Pinpoint the cell where the given text exists, returning its [X, Y] midpoint coordinate. 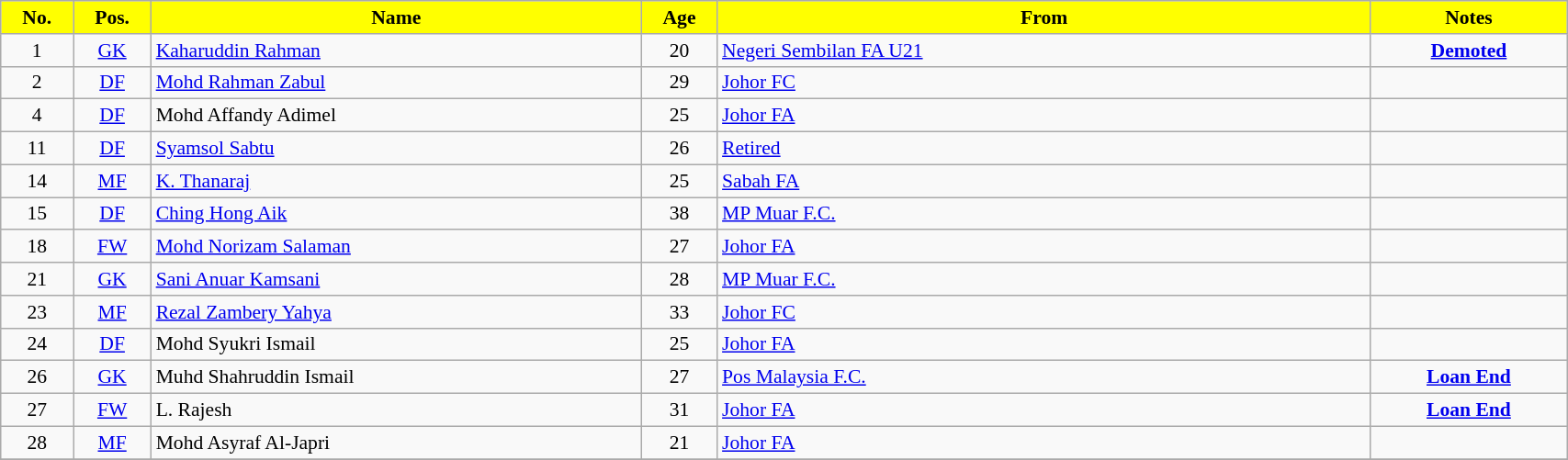
Muhd Shahruddin Ismail [397, 377]
20 [680, 50]
Sani Anuar Kamsani [397, 279]
Negeri Sembilan FA U21 [1043, 50]
29 [680, 83]
Retired [1043, 149]
L. Rajesh [397, 410]
No. [37, 17]
K. Thanaraj [397, 181]
Pos. [112, 17]
Pos Malaysia F.C. [1043, 377]
15 [37, 214]
Notes [1468, 17]
18 [37, 247]
33 [680, 312]
14 [37, 181]
Name [397, 17]
Mohd Norizam Salaman [397, 247]
Mohd Affandy Adimel [397, 116]
2 [37, 83]
Sabah FA [1043, 181]
23 [37, 312]
1 [37, 50]
24 [37, 344]
Rezal Zambery Yahya [397, 312]
Demoted [1468, 50]
Age [680, 17]
38 [680, 214]
Syamsol Sabtu [397, 149]
Kaharuddin Rahman [397, 50]
Mohd Rahman Zabul [397, 83]
Mohd Syukri Ismail [397, 344]
Mohd Asyraf Al-Japri [397, 443]
11 [37, 149]
4 [37, 116]
From [1043, 17]
Ching Hong Aik [397, 214]
31 [680, 410]
